Determine the (x, y) coordinate at the center of the cell enclosing the given text.  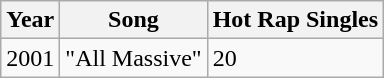
Song (134, 20)
"All Massive" (134, 58)
20 (295, 58)
Year (30, 20)
2001 (30, 58)
Hot Rap Singles (295, 20)
